Determine the (X, Y) coordinate at the center of the cell enclosing the given text.  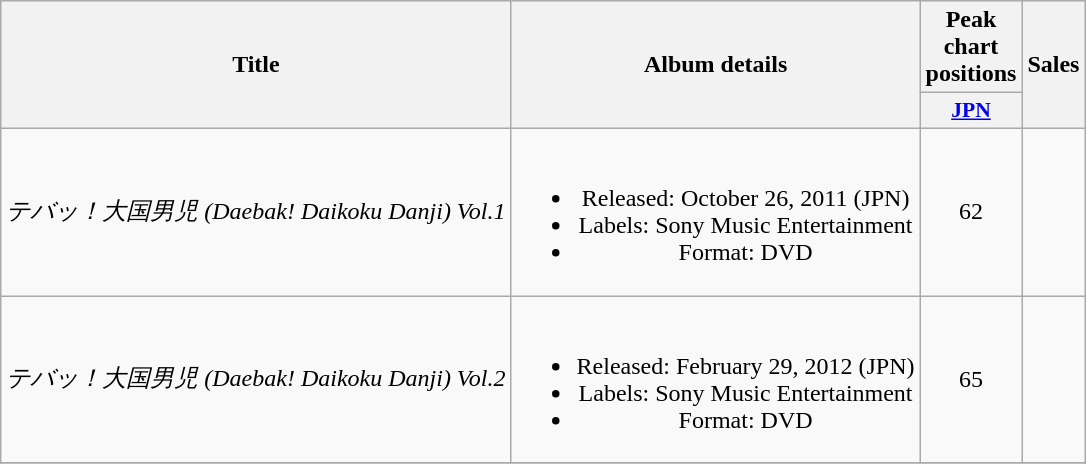
Released: February 29, 2012 (JPN)Labels: Sony Music EntertainmentFormat: DVD (716, 380)
62 (971, 212)
65 (971, 380)
Sales (1054, 65)
JPN (971, 111)
Peak chart positions (971, 47)
Released: October 26, 2011 (JPN)Labels: Sony Music EntertainmentFormat: DVD (716, 212)
テバッ！大国男児 (Daebak! Daikoku Danji) Vol.1 (256, 212)
Title (256, 65)
Album details (716, 65)
テバッ！大国男児 (Daebak! Daikoku Danji) Vol.2 (256, 380)
